Capture the cell that displays the provided text and extract its [x, y] central coordinate. 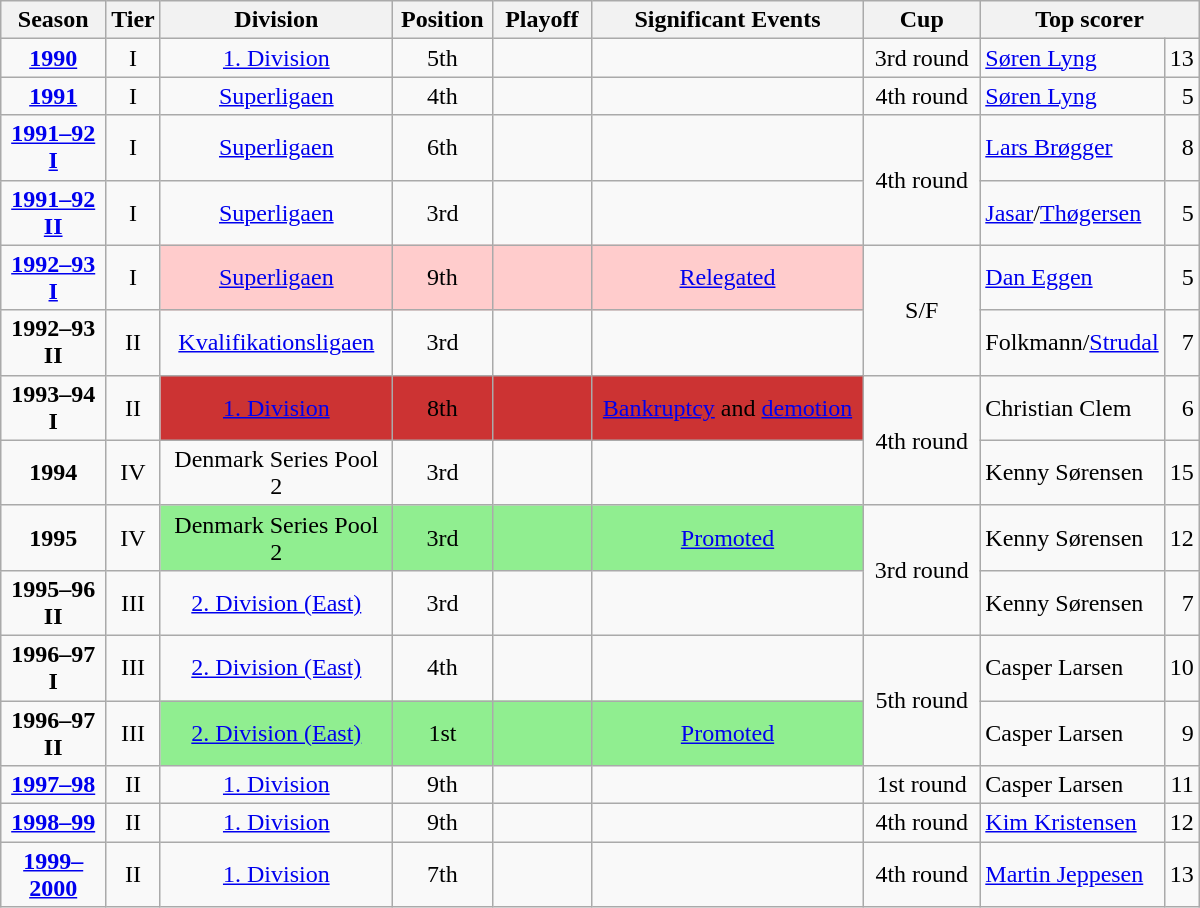
Martin Jeppesen [1072, 874]
1993–94 I [54, 408]
Lars Brøgger [1072, 148]
Kim Kristensen [1072, 823]
Cup [922, 20]
Relegated [728, 278]
1992–93 II [54, 342]
1999–2000 [54, 874]
9 [1182, 732]
15 [1182, 472]
6th [442, 148]
1996–97 II [54, 732]
7th [442, 874]
S/F [922, 310]
1998–99 [54, 823]
8th [442, 408]
Playoff [542, 20]
Dan Eggen [1072, 278]
Significant Events [728, 20]
1992–93 I [54, 278]
11 [1182, 785]
Position [442, 20]
Tier [134, 20]
1995–96 II [54, 602]
1991–92 I [54, 148]
1997–98 [54, 785]
1996–97 I [54, 668]
1990 [54, 58]
Jasar/Thøgersen [1072, 212]
Kvalifikationsligaen [276, 342]
6 [1182, 408]
1st [442, 732]
1st round [922, 785]
1991 [54, 96]
1994 [54, 472]
1995 [54, 538]
8 [1182, 148]
5th [442, 58]
Division [276, 20]
Christian Clem [1072, 408]
5th round [922, 700]
Folkmann/Strudal [1072, 342]
Season [54, 20]
Bankruptcy and demotion [728, 408]
10 [1182, 668]
1991–92 II [54, 212]
Top scorer [1090, 20]
